Capture the cell that displays the provided text and extract its [X, Y] central coordinate. 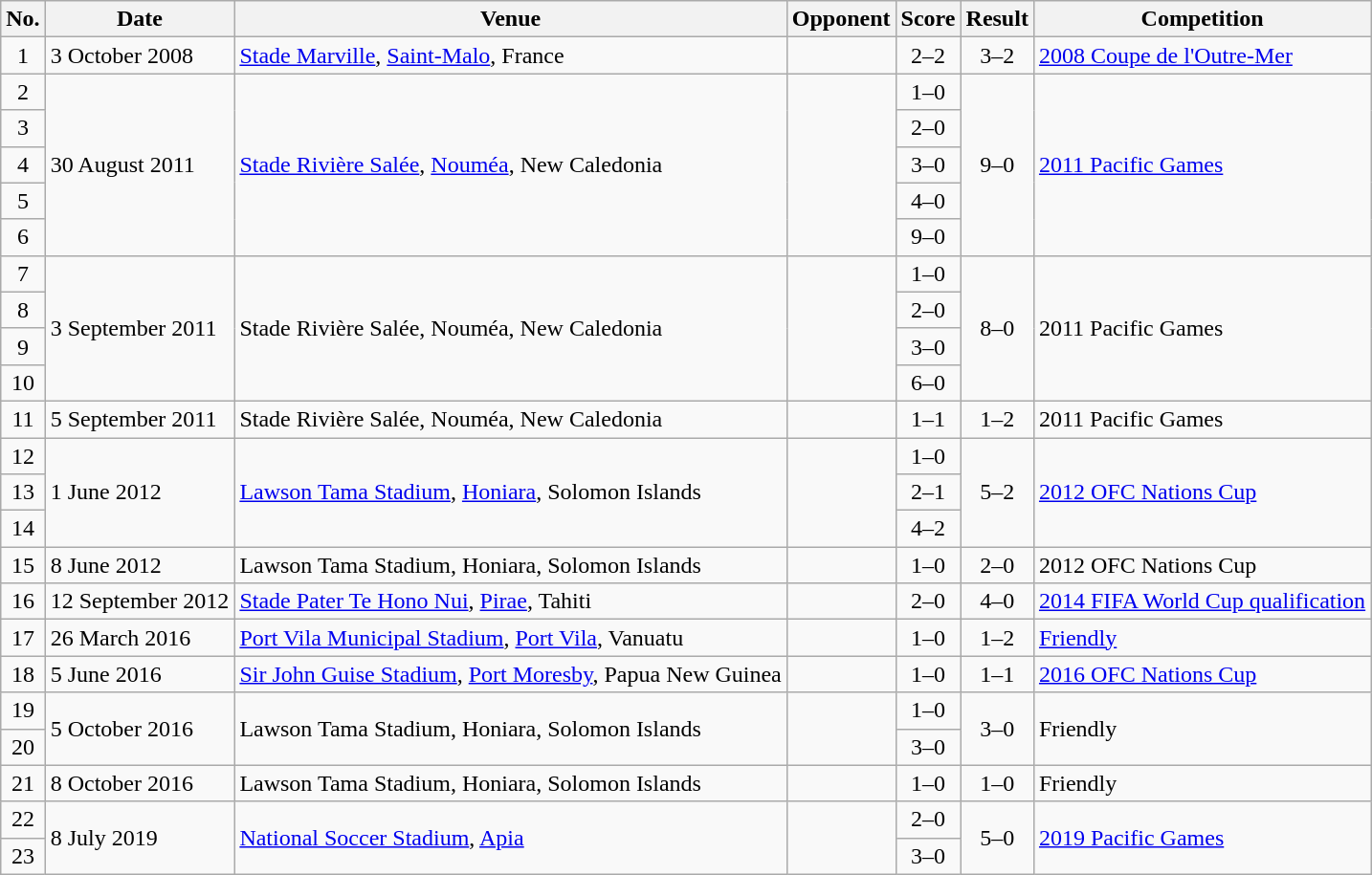
5–2 [997, 492]
5 [23, 201]
11 [23, 419]
12 September 2012 [140, 602]
8 October 2016 [140, 783]
3 [23, 128]
3 October 2008 [140, 55]
Date [140, 19]
2019 Pacific Games [1202, 838]
5 September 2011 [140, 419]
22 [23, 820]
4–2 [928, 529]
13 [23, 492]
Stade Pater Te Hono Nui, Pirae, Tahiti [511, 602]
21 [23, 783]
8 July 2019 [140, 838]
8–0 [997, 328]
30 August 2011 [140, 164]
3–2 [997, 55]
2 [23, 92]
No. [23, 19]
23 [23, 856]
2–1 [928, 492]
Venue [511, 19]
Result [997, 19]
14 [23, 529]
2016 OFC Nations Cup [1202, 674]
26 March 2016 [140, 638]
5–0 [997, 838]
16 [23, 602]
2008 Coupe de l'Outre-Mer [1202, 55]
8 [23, 310]
6–0 [928, 383]
Sir John Guise Stadium, Port Moresby, Papua New Guinea [511, 674]
Stade Marville, Saint-Malo, France [511, 55]
Opponent [841, 19]
12 [23, 456]
Competition [1202, 19]
1 [23, 55]
7 [23, 273]
20 [23, 747]
10 [23, 383]
2014 FIFA World Cup qualification [1202, 602]
National Soccer Stadium, Apia [511, 838]
Score [928, 19]
1 June 2012 [140, 492]
19 [23, 711]
5 June 2016 [140, 674]
Port Vila Municipal Stadium, Port Vila, Vanuatu [511, 638]
9 [23, 346]
5 October 2016 [140, 729]
8 June 2012 [140, 565]
6 [23, 237]
17 [23, 638]
4 [23, 164]
3 September 2011 [140, 328]
15 [23, 565]
2–2 [928, 55]
18 [23, 674]
